Search for the cell housing the specified text and yield its (x, y) center coordinate. 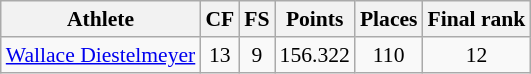
Points (315, 19)
FS (256, 19)
CF (220, 19)
12 (477, 55)
13 (220, 55)
110 (389, 55)
156.322 (315, 55)
Wallace Diestelmeyer (101, 55)
Places (389, 19)
9 (256, 55)
Athlete (101, 19)
Final rank (477, 19)
